Identify which cell holds the provided text, then report its (x, y) central coordinate. 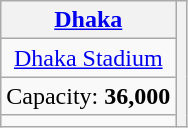
Capacity: 36,000 (88, 96)
Dhaka Stadium (88, 58)
Dhaka (88, 20)
